Pinpoint the cell where the given text exists, returning its [X, Y] midpoint coordinate. 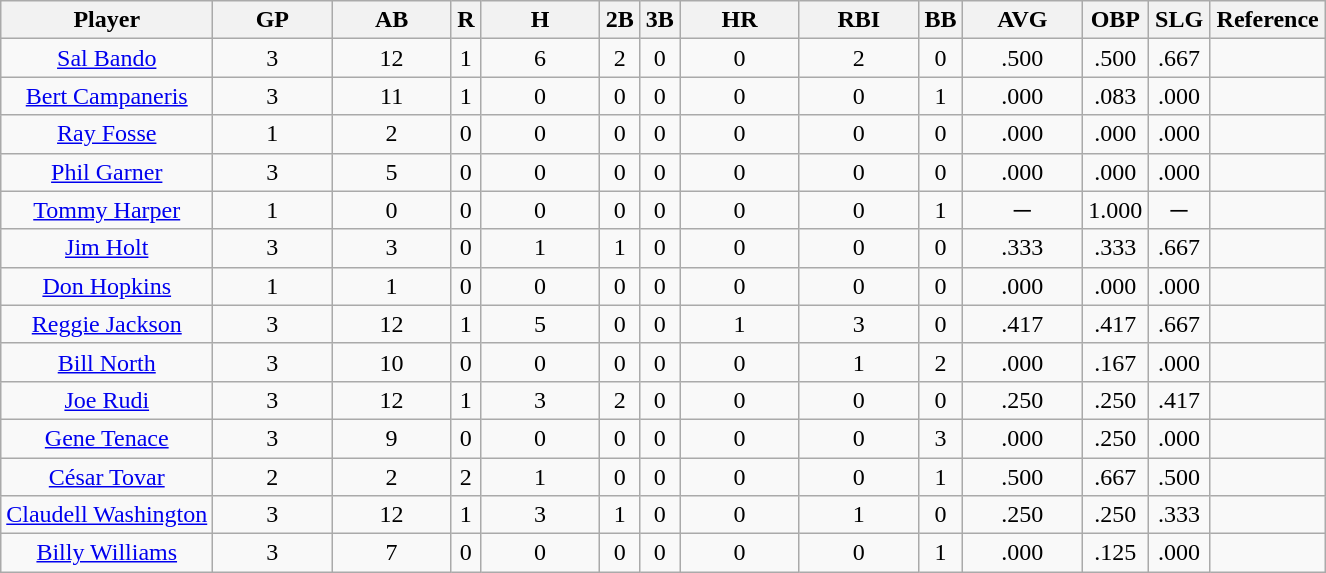
SLG [1180, 20]
11 [392, 96]
Phil Garner [107, 172]
10 [392, 362]
Sal Bando [107, 58]
BB [940, 20]
AVG [1022, 20]
Tommy Harper [107, 210]
César Tovar [107, 477]
.083 [1116, 96]
3B [660, 20]
GP [272, 20]
R [466, 20]
2B [620, 20]
Joe Rudi [107, 400]
HR [740, 20]
Billy Williams [107, 553]
.167 [1116, 362]
Bill North [107, 362]
Bert Campaneris [107, 96]
Jim Holt [107, 248]
Player [107, 20]
RBI [858, 20]
Ray Fosse [107, 134]
AB [392, 20]
OBP [1116, 20]
Gene Tenace [107, 438]
6 [540, 58]
.125 [1116, 553]
9 [392, 438]
Don Hopkins [107, 286]
Reggie Jackson [107, 324]
Reference [1267, 20]
7 [392, 553]
1.000 [1116, 210]
Claudell Washington [107, 515]
H [540, 20]
